Locate the cell with the specified text and output its [x, y] center coordinate. 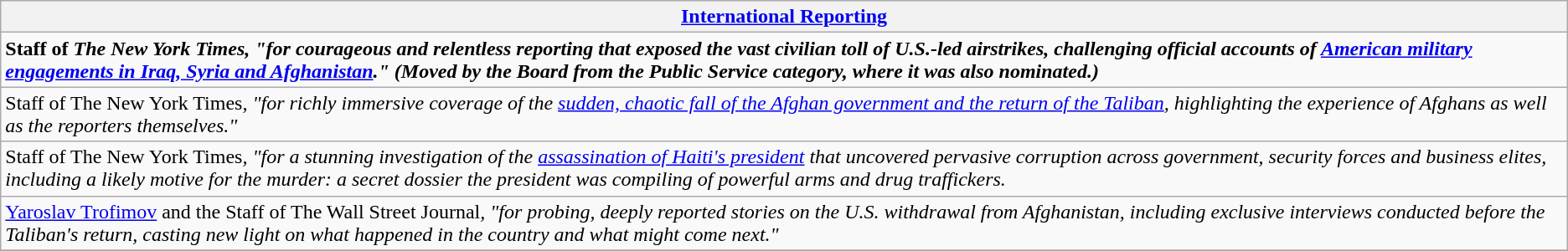
International Reporting [784, 17]
